Search for the cell housing the specified text and yield its [x, y] center coordinate. 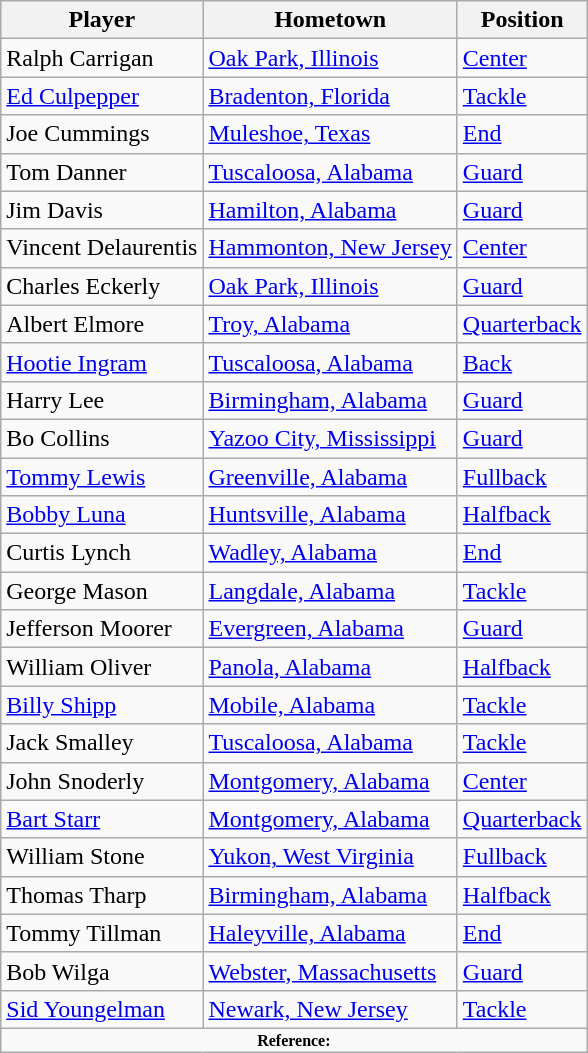
Sid Youngelman [102, 1009]
Panola, Alabama [330, 667]
Bobby Luna [102, 515]
Albert Elmore [102, 324]
Position [522, 20]
Greenville, Alabama [330, 477]
Tommy Lewis [102, 477]
Yukon, West Virginia [330, 857]
William Oliver [102, 667]
Thomas Tharp [102, 895]
Troy, Alabama [330, 324]
Bart Starr [102, 819]
Jim Davis [102, 210]
Hootie Ingram [102, 362]
Haleyville, Alabama [330, 933]
Hometown [330, 20]
Billy Shipp [102, 705]
Harry Lee [102, 400]
Bradenton, Florida [330, 96]
Bo Collins [102, 438]
Evergreen, Alabama [330, 629]
Ralph Carrigan [102, 58]
Wadley, Alabama [330, 553]
Hammonton, New Jersey [330, 248]
Huntsville, Alabama [330, 515]
Hamilton, Alabama [330, 210]
Langdale, Alabama [330, 591]
Charles Eckerly [102, 286]
Tommy Tillman [102, 933]
Bob Wilga [102, 971]
Muleshoe, Texas [330, 134]
Curtis Lynch [102, 553]
Back [522, 362]
Ed Culpepper [102, 96]
Yazoo City, Mississippi [330, 438]
George Mason [102, 591]
Newark, New Jersey [330, 1009]
Jack Smalley [102, 743]
Reference: [294, 1040]
Jefferson Moorer [102, 629]
Webster, Massachusetts [330, 971]
John Snoderly [102, 781]
Vincent Delaurentis [102, 248]
Joe Cummings [102, 134]
Tom Danner [102, 172]
William Stone [102, 857]
Mobile, Alabama [330, 705]
Player [102, 20]
